Detect which cell encompasses the target text, then output its (x, y) center coordinate. 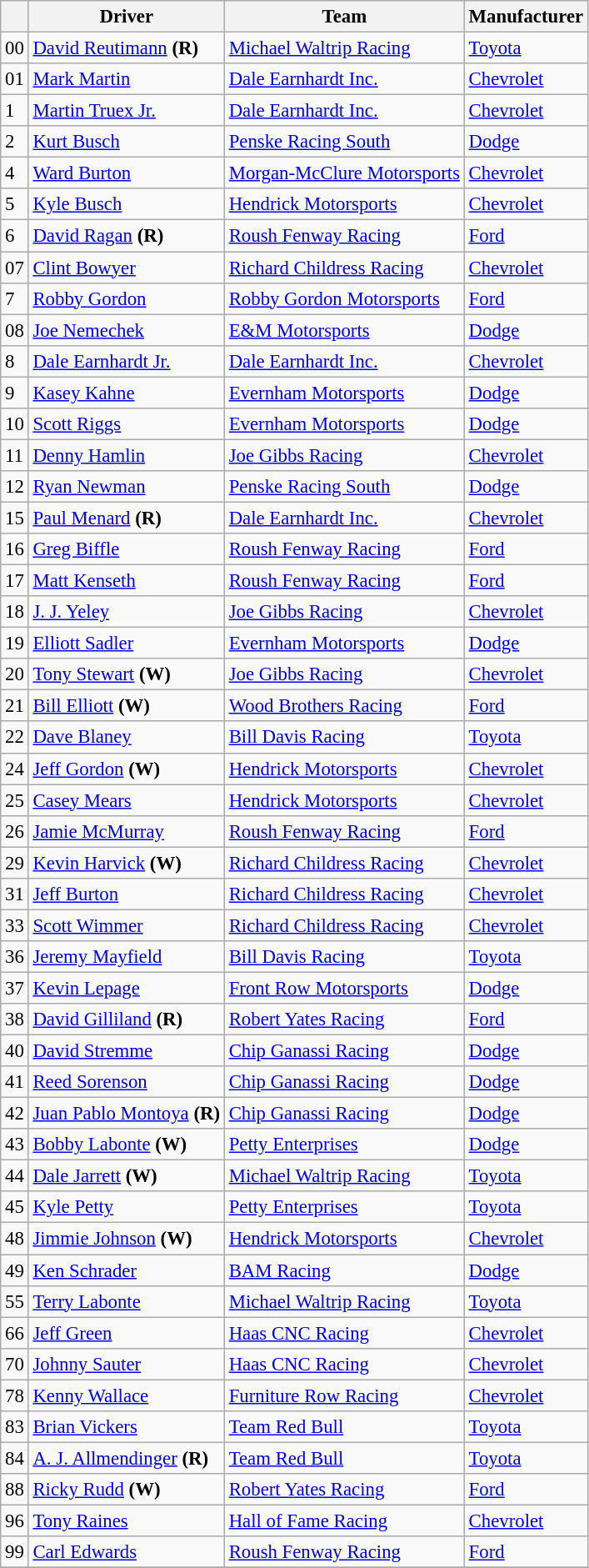
25 (15, 800)
11 (15, 455)
Dale Earnhardt Jr. (127, 361)
37 (15, 988)
Tony Stewart (W) (127, 674)
Johnny Sauter (127, 1364)
J. J. Yeley (127, 612)
BAM Racing (344, 1270)
48 (15, 1239)
29 (15, 863)
55 (15, 1301)
Kyle Busch (127, 204)
10 (15, 424)
88 (15, 1490)
70 (15, 1364)
26 (15, 831)
84 (15, 1458)
Bobby Labonte (W) (127, 1145)
Juan Pablo Montoya (R) (127, 1114)
78 (15, 1395)
Driver (127, 17)
83 (15, 1427)
12 (15, 487)
Robby Gordon (127, 298)
33 (15, 925)
Kyle Petty (127, 1208)
1 (15, 111)
Clint Bowyer (127, 268)
08 (15, 330)
Wood Brothers Racing (344, 706)
Team (344, 17)
Robby Gordon Motorsports (344, 298)
Reed Sorenson (127, 1082)
01 (15, 79)
36 (15, 957)
Scott Riggs (127, 424)
96 (15, 1520)
Jeff Gordon (W) (127, 769)
David Stremme (127, 1051)
99 (15, 1552)
38 (15, 1019)
24 (15, 769)
20 (15, 674)
22 (15, 738)
David Ragan (R) (127, 236)
Scott Wimmer (127, 925)
Ryan Newman (127, 487)
2 (15, 142)
A. J. Allmendinger (R) (127, 1458)
17 (15, 581)
19 (15, 644)
Jeff Green (127, 1333)
45 (15, 1208)
Elliott Sadler (127, 644)
8 (15, 361)
18 (15, 612)
42 (15, 1114)
Tony Raines (127, 1520)
Kevin Lepage (127, 988)
44 (15, 1176)
Jeremy Mayfield (127, 957)
Mark Martin (127, 79)
Kasey Kahne (127, 393)
7 (15, 298)
66 (15, 1333)
Kenny Wallace (127, 1395)
Hall of Fame Racing (344, 1520)
Jamie McMurray (127, 831)
07 (15, 268)
31 (15, 894)
Bill Elliott (W) (127, 706)
Joe Nemechek (127, 330)
Front Row Motorsports (344, 988)
16 (15, 549)
Kurt Busch (127, 142)
43 (15, 1145)
5 (15, 204)
Martin Truex Jr. (127, 111)
15 (15, 518)
Furniture Row Racing (344, 1395)
Dave Blaney (127, 738)
Ricky Rudd (W) (127, 1490)
David Gilliland (R) (127, 1019)
9 (15, 393)
49 (15, 1270)
Matt Kenseth (127, 581)
Jeff Burton (127, 894)
Carl Edwards (127, 1552)
Denny Hamlin (127, 455)
00 (15, 48)
Greg Biffle (127, 549)
Casey Mears (127, 800)
Paul Menard (R) (127, 518)
6 (15, 236)
David Reutimann (R) (127, 48)
Kevin Harvick (W) (127, 863)
Ward Burton (127, 173)
Brian Vickers (127, 1427)
Morgan-McClure Motorsports (344, 173)
Terry Labonte (127, 1301)
Manufacturer (526, 17)
Dale Jarrett (W) (127, 1176)
40 (15, 1051)
21 (15, 706)
E&M Motorsports (344, 330)
Jimmie Johnson (W) (127, 1239)
4 (15, 173)
41 (15, 1082)
Ken Schrader (127, 1270)
